Extract the [x, y] coordinate from the center of the cell holding the provided text.  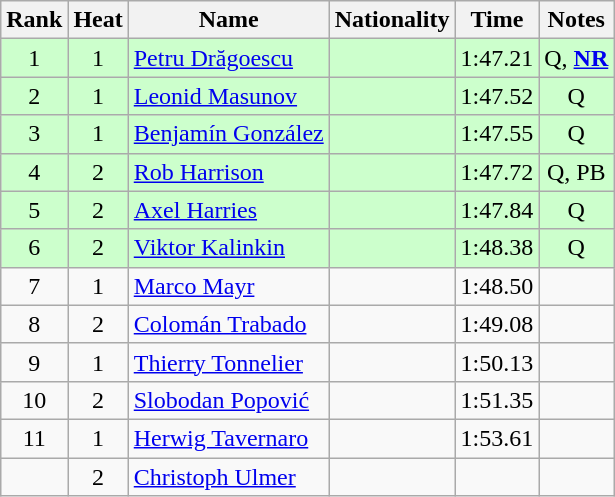
Name [228, 20]
1:47.55 [497, 134]
Nationality [392, 20]
Thierry Tonnelier [228, 362]
Christoph Ulmer [228, 477]
1:51.35 [497, 400]
8 [34, 324]
Leonid Masunov [228, 96]
10 [34, 400]
1:47.21 [497, 58]
Benjamín González [228, 134]
1:47.84 [497, 210]
Rob Harrison [228, 172]
3 [34, 134]
1:48.50 [497, 286]
6 [34, 248]
7 [34, 286]
Heat [98, 20]
Colomán Trabado [228, 324]
1:49.08 [497, 324]
4 [34, 172]
Rank [34, 20]
9 [34, 362]
Time [497, 20]
Notes [576, 20]
1:53.61 [497, 438]
Herwig Tavernaro [228, 438]
Axel Harries [228, 210]
1:48.38 [497, 248]
11 [34, 438]
1:50.13 [497, 362]
Q, PB [576, 172]
1:47.52 [497, 96]
Viktor Kalinkin [228, 248]
Q, NR [576, 58]
5 [34, 210]
1:47.72 [497, 172]
Marco Mayr [228, 286]
Petru Drăgoescu [228, 58]
Slobodan Popović [228, 400]
